Identify which cell holds the provided text, then report its [x, y] central coordinate. 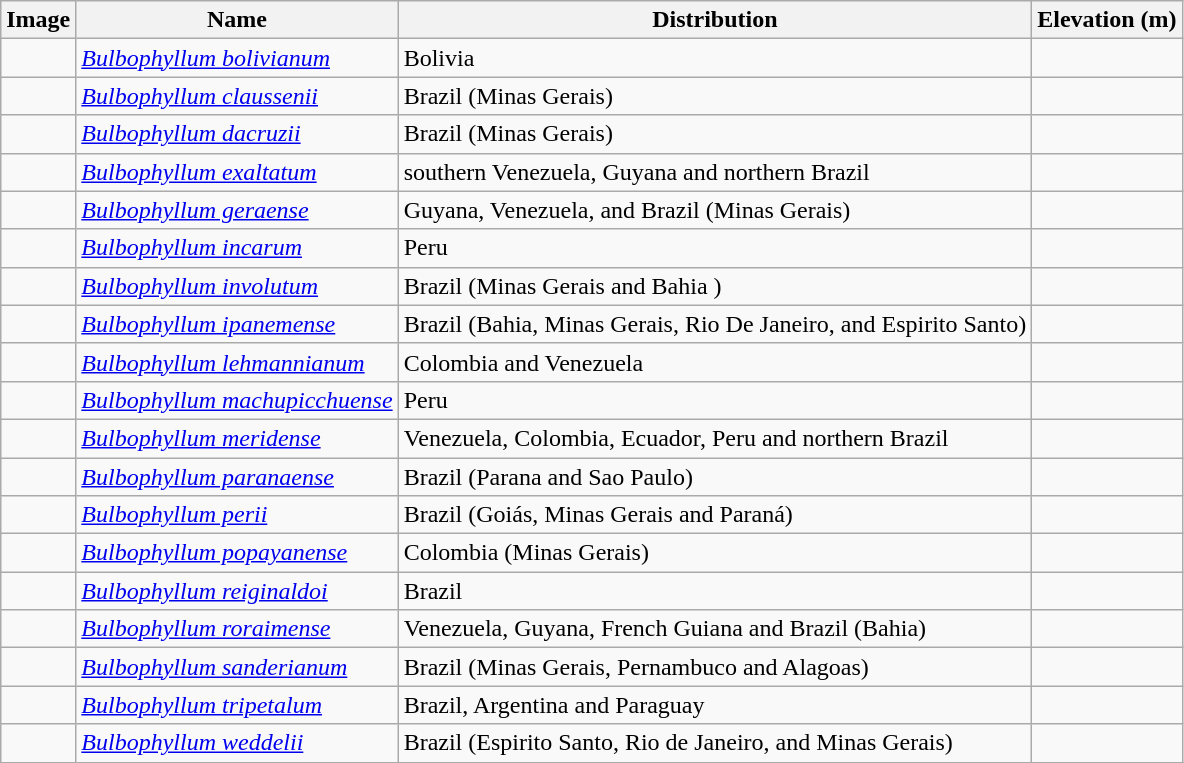
Bulbophyllum lehmannianum [237, 362]
Bulbophyllum perii [237, 515]
Image [38, 20]
Bulbophyllum reiginaldoi [237, 591]
Bulbophyllum machupicchuense [237, 400]
Bulbophyllum tripetalum [237, 705]
Bulbophyllum paranaense [237, 477]
Colombia and Venezuela [715, 362]
Bulbophyllum geraense [237, 210]
southern Venezuela, Guyana and northern Brazil [715, 172]
Distribution [715, 20]
Brazil [715, 591]
Brazil (Goiás, Minas Gerais and Paraná) [715, 515]
Bulbophyllum bolivianum [237, 58]
Brazil, Argentina and Paraguay [715, 705]
Bulbophyllum claussenii [237, 96]
Bulbophyllum meridense [237, 438]
Brazil (Espirito Santo, Rio de Janeiro, and Minas Gerais) [715, 743]
Venezuela, Guyana, French Guiana and Brazil (Bahia) [715, 629]
Bulbophyllum dacruzii [237, 134]
Brazil (Minas Gerais, Pernambuco and Alagoas) [715, 667]
Bulbophyllum sanderianum [237, 667]
Name [237, 20]
Bulbophyllum ipanemense [237, 324]
Bulbophyllum roraimense [237, 629]
Brazil (Bahia, Minas Gerais, Rio De Janeiro, and Espirito Santo) [715, 324]
Bulbophyllum exaltatum [237, 172]
Brazil (Minas Gerais and Bahia ) [715, 286]
Elevation (m) [1107, 20]
Bolivia [715, 58]
Venezuela, Colombia, Ecuador, Peru and northern Brazil [715, 438]
Bulbophyllum involutum [237, 286]
Bulbophyllum weddelii [237, 743]
Brazil (Parana and Sao Paulo) [715, 477]
Colombia (Minas Gerais) [715, 553]
Bulbophyllum incarum [237, 248]
Guyana, Venezuela, and Brazil (Minas Gerais) [715, 210]
Bulbophyllum popayanense [237, 553]
